Return (X, Y) of the center of cell containing provided text 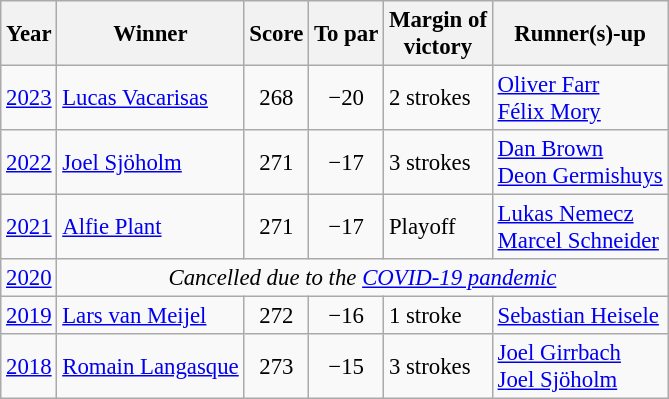
−15 (346, 366)
Year (29, 34)
Alfie Plant (150, 228)
Score (276, 34)
Playoff (438, 228)
Joel Sjöholm (150, 162)
2023 (29, 98)
Cancelled due to the COVID-19 pandemic (362, 278)
Oliver Farr Félix Mory (580, 98)
Winner (150, 34)
Margin ofvictory (438, 34)
2018 (29, 366)
2020 (29, 278)
Lucas Vacarisas (150, 98)
Lukas Nemecz Marcel Schneider (580, 228)
272 (276, 316)
Sebastian Heisele (580, 316)
−20 (346, 98)
273 (276, 366)
−16 (346, 316)
2022 (29, 162)
Joel Girrbach Joel Sjöholm (580, 366)
Lars van Meijel (150, 316)
268 (276, 98)
Romain Langasque (150, 366)
2019 (29, 316)
2 strokes (438, 98)
Dan Brown Deon Germishuys (580, 162)
1 stroke (438, 316)
2021 (29, 228)
Runner(s)-up (580, 34)
To par (346, 34)
